Search for the cell housing the specified text and yield its (x, y) center coordinate. 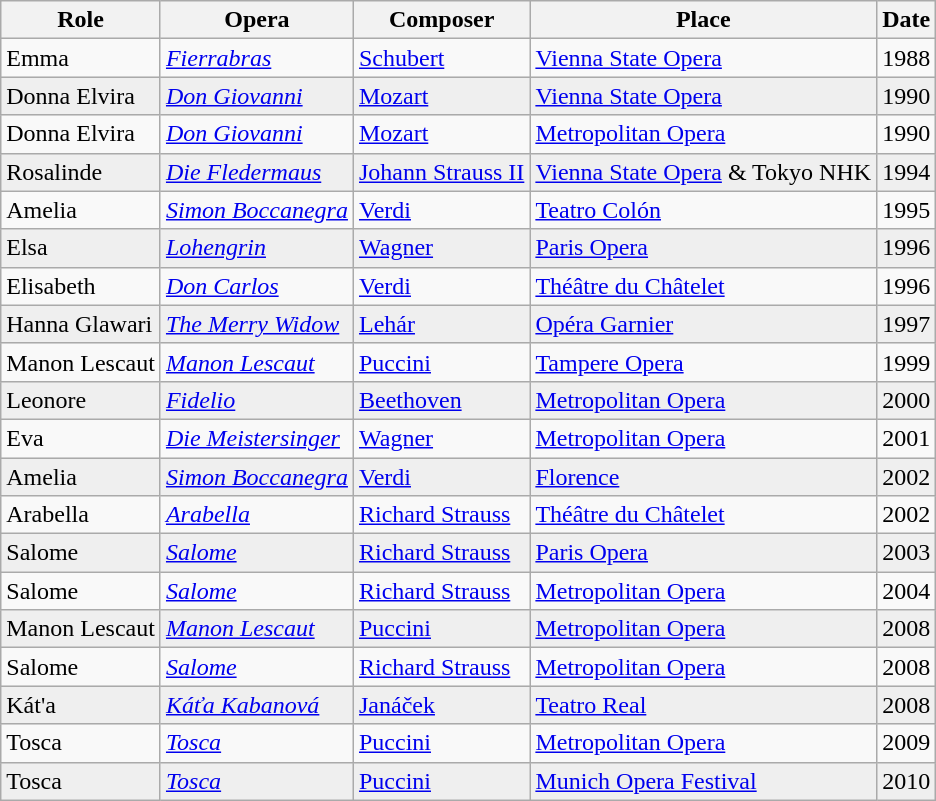
Emma (81, 58)
Lehár (441, 324)
Florence (704, 477)
Leonore (81, 400)
Elsa (81, 248)
1999 (906, 362)
2004 (906, 591)
Composer (441, 20)
1997 (906, 324)
Date (906, 20)
Hanna Glawari (81, 324)
2009 (906, 743)
Munich Opera Festival (704, 781)
2003 (906, 553)
Elisabeth (81, 286)
Place (704, 20)
Opera (256, 20)
Teatro Real (704, 705)
Die Meistersinger (256, 438)
Janáček (441, 705)
Opéra Garnier (704, 324)
Káťa Kabanová (256, 705)
1988 (906, 58)
Schubert (441, 58)
Lohengrin (256, 248)
Don Carlos (256, 286)
The Merry Widow (256, 324)
Rosalinde (81, 172)
Tampere Opera (704, 362)
Beethoven (441, 400)
Eva (81, 438)
Kát'a (81, 705)
2001 (906, 438)
Teatro Colón (704, 210)
2000 (906, 400)
1995 (906, 210)
1994 (906, 172)
Johann Strauss II (441, 172)
Vienna State Opera & Tokyo NHK (704, 172)
Role (81, 20)
2010 (906, 781)
Fierrabras (256, 58)
Fidelio (256, 400)
Die Fledermaus (256, 172)
